Find where the given text appears and provide that cell's center as (x, y) coordinate. 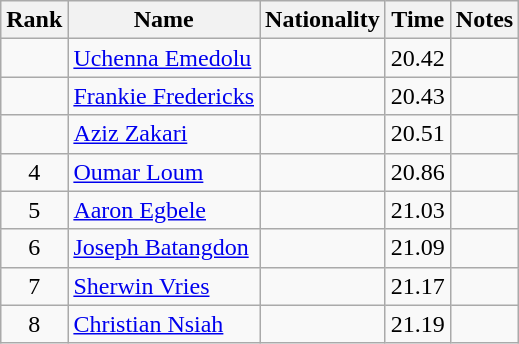
Oumar Loum (164, 172)
7 (34, 286)
Christian Nsiah (164, 324)
21.09 (418, 248)
5 (34, 210)
Time (418, 20)
Name (164, 20)
Rank (34, 20)
Nationality (323, 20)
20.42 (418, 58)
6 (34, 248)
21.19 (418, 324)
Notes (484, 20)
Uchenna Emedolu (164, 58)
20.51 (418, 134)
8 (34, 324)
4 (34, 172)
Aziz Zakari (164, 134)
20.43 (418, 96)
Aaron Egbele (164, 210)
21.03 (418, 210)
Joseph Batangdon (164, 248)
Sherwin Vries (164, 286)
Frankie Fredericks (164, 96)
21.17 (418, 286)
20.86 (418, 172)
